Pinpoint the cell where the given text exists, returning its [x, y] midpoint coordinate. 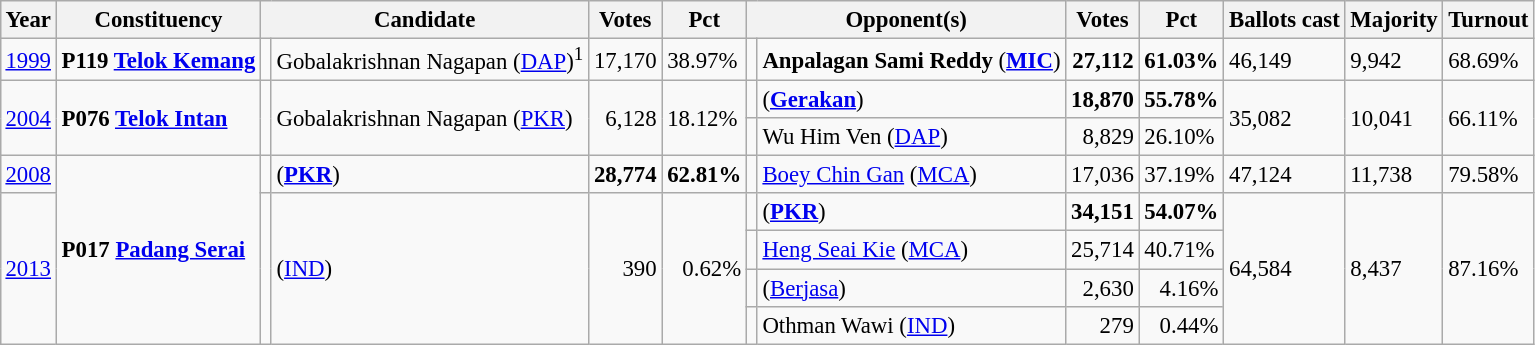
38.97% [704, 59]
2008 [28, 175]
26.10% [1182, 137]
2004 [28, 118]
68.69% [1488, 59]
Candidate [425, 20]
46,149 [1284, 59]
0.62% [704, 268]
17,170 [626, 59]
(IND) [430, 268]
9,942 [1394, 59]
Turnout [1488, 20]
2,630 [1102, 287]
Gobalakrishnan Nagapan (PKR) [430, 118]
Othman Wawi (IND) [912, 325]
18.12% [704, 118]
P017 Padang Serai [158, 250]
Boey Chin Gan (MCA) [912, 175]
2013 [28, 268]
37.19% [1182, 175]
4.16% [1182, 287]
54.07% [1182, 212]
P119 Telok Kemang [158, 59]
55.78% [1182, 100]
18,870 [1102, 100]
35,082 [1284, 118]
Opponent(s) [906, 20]
10,041 [1394, 118]
62.81% [704, 175]
(Berjasa) [912, 287]
Gobalakrishnan Nagapan (DAP)1 [430, 59]
34,151 [1102, 212]
Constituency [158, 20]
0.44% [1182, 325]
87.16% [1488, 268]
Majority [1394, 20]
Heng Seai Kie (MCA) [912, 250]
27,112 [1102, 59]
8,437 [1394, 268]
Anpalagan Sami Reddy (MIC) [912, 59]
47,124 [1284, 175]
P076 Telok Intan [158, 118]
61.03% [1182, 59]
40.71% [1182, 250]
79.58% [1488, 175]
279 [1102, 325]
1999 [28, 59]
66.11% [1488, 118]
6,128 [626, 118]
64,584 [1284, 268]
17,036 [1102, 175]
8,829 [1102, 137]
Wu Him Ven (DAP) [912, 137]
28,774 [626, 175]
11,738 [1394, 175]
25,714 [1102, 250]
390 [626, 268]
(Gerakan) [912, 100]
Ballots cast [1284, 20]
Year [28, 20]
